Find where the given text appears and provide that cell's center as [x, y] coordinate. 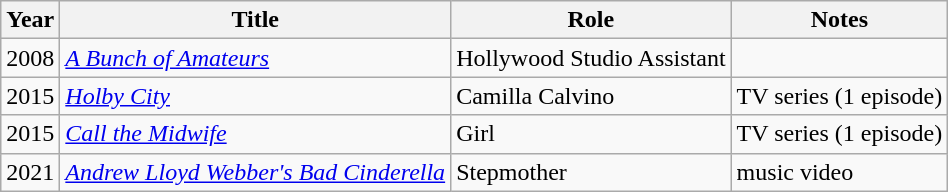
Girl [591, 134]
Year [30, 20]
Role [591, 20]
Notes [840, 20]
2021 [30, 172]
Call the Midwife [256, 134]
A Bunch of Amateurs [256, 58]
music video [840, 172]
Title [256, 20]
Stepmother [591, 172]
Hollywood Studio Assistant [591, 58]
Holby City [256, 96]
Camilla Calvino [591, 96]
Andrew Lloyd Webber's Bad Cinderella [256, 172]
2008 [30, 58]
